Identify which cell holds the provided text, then report its [x, y] central coordinate. 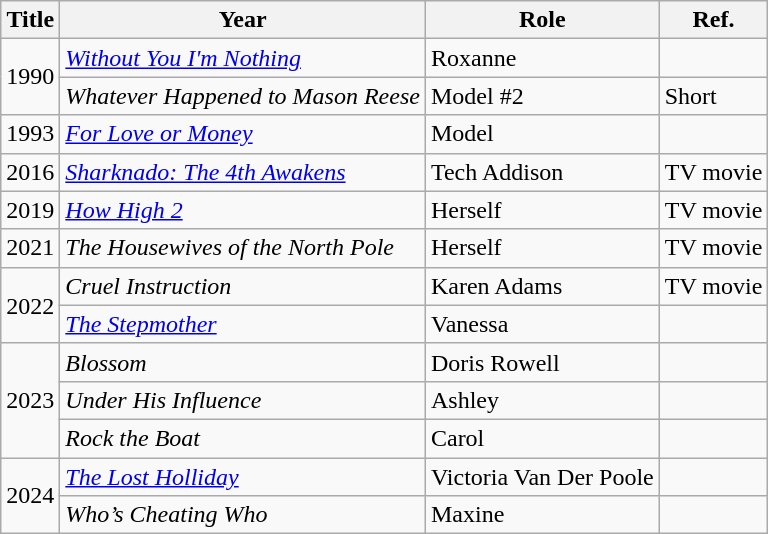
2021 [30, 248]
2023 [30, 400]
Who’s Cheating Who [243, 515]
Whatever Happened to Mason Reese [243, 96]
For Love or Money [243, 134]
Victoria Van Der Poole [542, 477]
2022 [30, 305]
Sharknado: The 4th Awakens [243, 172]
Year [243, 20]
Role [542, 20]
Rock the Boat [243, 438]
Ashley [542, 400]
The Housewives of the North Pole [243, 248]
The Stepmother [243, 324]
Blossom [243, 362]
Tech Addison [542, 172]
Model [542, 134]
Cruel Instruction [243, 286]
Doris Rowell [542, 362]
How High 2 [243, 210]
Maxine [542, 515]
Roxanne [542, 58]
Vanessa [542, 324]
Model #2 [542, 96]
Under His Influence [243, 400]
Without You I'm Nothing [243, 58]
1993 [30, 134]
2024 [30, 496]
Title [30, 20]
Karen Adams [542, 286]
Ref. [714, 20]
Short [714, 96]
2019 [30, 210]
The Lost Holliday [243, 477]
Carol [542, 438]
1990 [30, 77]
2016 [30, 172]
